Find where the given text appears and provide that cell's center as [X, Y] coordinate. 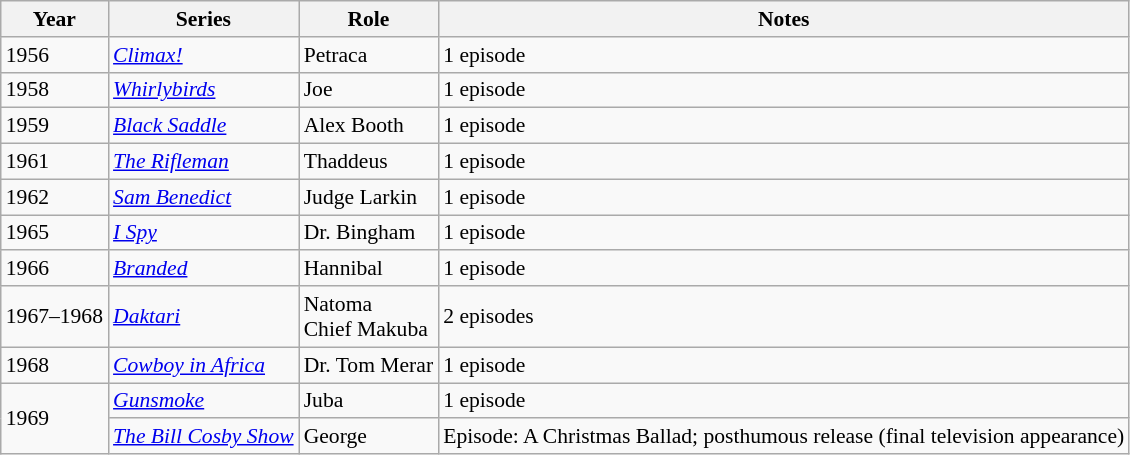
NatomaChief Makuba [369, 316]
1965 [54, 233]
1966 [54, 269]
Cowboy in Africa [204, 365]
Notes [784, 19]
Year [54, 19]
Climax! [204, 55]
Joe [369, 90]
Episode: A Christmas Ballad; posthumous release (final television appearance) [784, 437]
Thaddeus [369, 162]
Petraca [369, 55]
1969 [54, 418]
I Spy [204, 233]
Gunsmoke [204, 401]
1961 [54, 162]
Juba [369, 401]
Alex Booth [369, 126]
Judge Larkin [369, 197]
The Bill Cosby Show [204, 437]
Series [204, 19]
Whirlybirds [204, 90]
1967–1968 [54, 316]
Branded [204, 269]
1956 [54, 55]
2 episodes [784, 316]
Dr. Tom Merar [369, 365]
George [369, 437]
1959 [54, 126]
1968 [54, 365]
Black Saddle [204, 126]
Sam Benedict [204, 197]
Role [369, 19]
1958 [54, 90]
1962 [54, 197]
Dr. Bingham [369, 233]
Hannibal [369, 269]
Daktari [204, 316]
The Rifleman [204, 162]
